Scan for the cell matching the given text and deliver its (X, Y) coordinate at center. 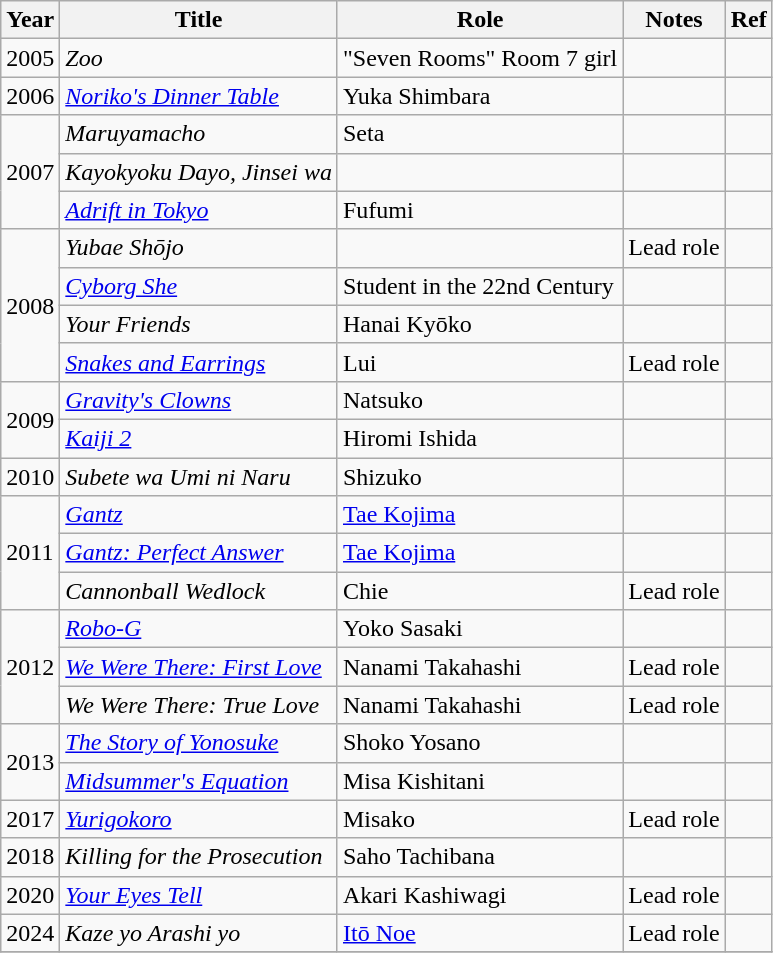
Shoko Yosano (480, 743)
2020 (30, 895)
Hiromi Ishida (480, 438)
Gantz (199, 515)
Kaiji 2 (199, 438)
We Were There: First Love (199, 667)
Role (480, 20)
2005 (30, 58)
Maruyamacho (199, 134)
Snakes and Earrings (199, 362)
2013 (30, 762)
2007 (30, 172)
The Story of Yonosuke (199, 743)
Cyborg She (199, 286)
Yubae Shōjo (199, 248)
Robo-G (199, 629)
Akari Kashiwagi (480, 895)
Yuka Shimbara (480, 96)
Misako (480, 819)
"Seven Rooms" Room 7 girl (480, 58)
2009 (30, 419)
Hanai Kyōko (480, 324)
Notes (674, 20)
2006 (30, 96)
Kayokyoku Dayo, Jinsei wa (199, 172)
2010 (30, 477)
Lui (480, 362)
Ref (748, 20)
Chie (480, 591)
Seta (480, 134)
Shizuko (480, 477)
Cannonball Wedlock (199, 591)
Title (199, 20)
Itō Noe (480, 933)
Fufumi (480, 210)
Gantz: Perfect Answer (199, 553)
We Were There: True Love (199, 705)
Subete wa Umi ni Naru (199, 477)
2018 (30, 857)
Misa Kishitani (480, 781)
Noriko's Dinner Table (199, 96)
Killing for the Prosecution (199, 857)
2017 (30, 819)
Your Friends (199, 324)
Gravity's Clowns (199, 400)
Yurigokoro (199, 819)
2012 (30, 667)
Kaze yo Arashi yo (199, 933)
Student in the 22nd Century (480, 286)
Midsummer's Equation (199, 781)
Your Eyes Tell (199, 895)
2024 (30, 933)
Adrift in Tokyo (199, 210)
2011 (30, 553)
Zoo (199, 58)
Year (30, 20)
2008 (30, 305)
Yoko Sasaki (480, 629)
Natsuko (480, 400)
Saho Tachibana (480, 857)
